Search for the cell housing the specified text and yield its (x, y) center coordinate. 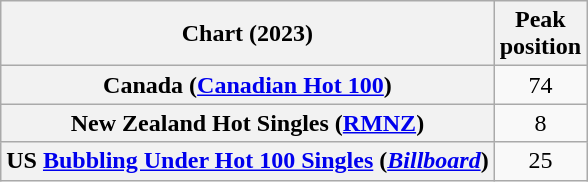
Canada (Canadian Hot 100) (248, 85)
25 (540, 161)
74 (540, 85)
Peakposition (540, 34)
8 (540, 123)
Chart (2023) (248, 34)
New Zealand Hot Singles (RMNZ) (248, 123)
US Bubbling Under Hot 100 Singles (Billboard) (248, 161)
